Provide the [X, Y] coordinate of the cell's center where the given text is located.  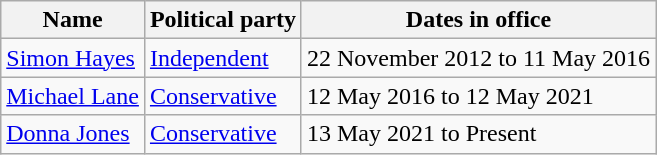
Simon Hayes [73, 58]
13 May 2021 to Present [478, 134]
Michael Lane [73, 96]
22 November 2012 to 11 May 2016 [478, 58]
12 May 2016 to 12 May 2021 [478, 96]
Name [73, 20]
Donna Jones [73, 134]
Political party [222, 20]
Independent [222, 58]
Dates in office [478, 20]
